Output the (X, Y) coordinate of the center of the cell containing the given text.  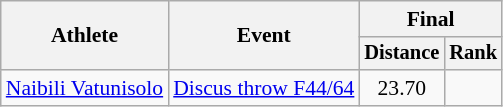
Rank (473, 54)
23.70 (402, 88)
Discus throw F44/64 (264, 88)
Event (264, 36)
Final (430, 19)
Distance (402, 54)
Naibili Vatunisolo (84, 88)
Athlete (84, 36)
